Find where the given text appears and provide that cell's center as [X, Y] coordinate. 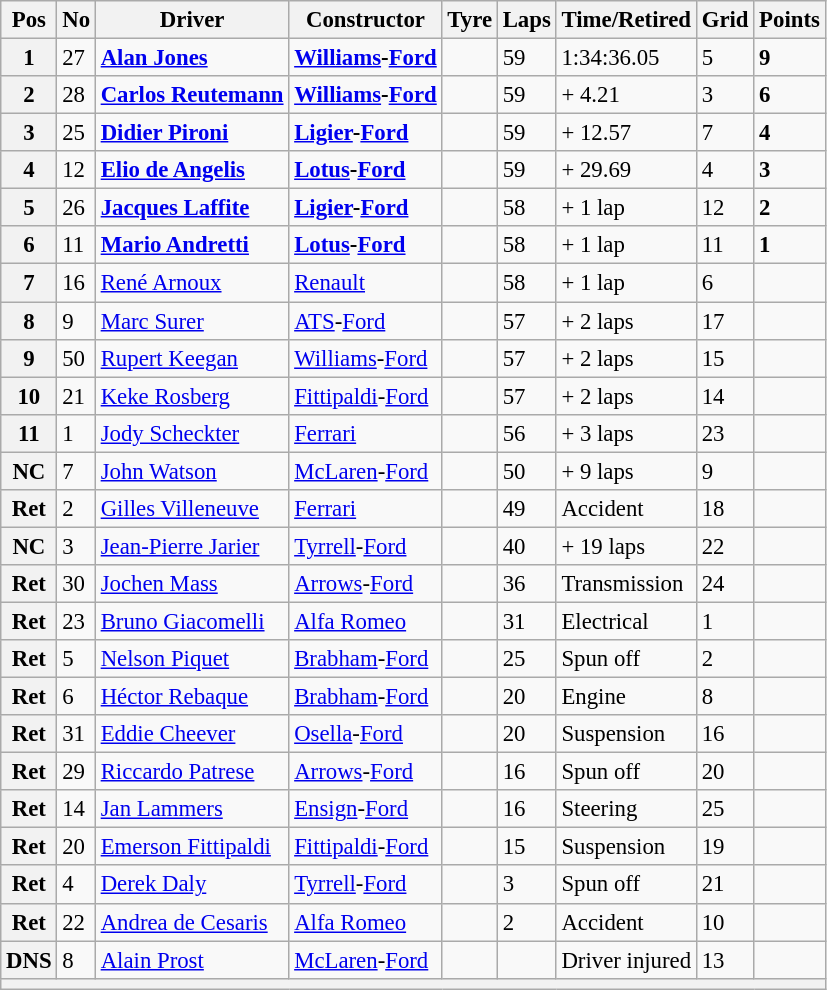
ATS-Ford [366, 321]
Jody Scheckter [192, 433]
Keke Rosberg [192, 396]
Bruno Giacomelli [192, 621]
+ 19 laps [626, 546]
Time/Retired [626, 20]
Nelson Piquet [192, 659]
Renault [366, 283]
DNS [29, 960]
Didier Pironi [192, 133]
19 [724, 847]
No [76, 20]
Derek Daly [192, 885]
29 [76, 772]
Rupert Keegan [192, 358]
Engine [626, 697]
Jacques Laffite [192, 208]
Mario Andretti [192, 245]
24 [724, 584]
John Watson [192, 471]
13 [724, 960]
Carlos Reutemann [192, 95]
+ 29.69 [626, 170]
Elio de Angelis [192, 170]
+ 9 laps [626, 471]
Ensign-Ford [366, 809]
Alan Jones [192, 58]
Alain Prost [192, 960]
Electrical [626, 621]
27 [76, 58]
36 [526, 584]
Pos [29, 20]
Steering [626, 809]
Points [790, 20]
40 [526, 546]
Laps [526, 20]
Héctor Rebaque [192, 697]
+ 12.57 [626, 133]
28 [76, 95]
49 [526, 509]
Jochen Mass [192, 584]
Andrea de Cesaris [192, 922]
56 [526, 433]
17 [724, 321]
18 [724, 509]
Grid [724, 20]
René Arnoux [192, 283]
+ 4.21 [626, 95]
Riccardo Patrese [192, 772]
Gilles Villeneuve [192, 509]
26 [76, 208]
Driver [192, 20]
+ 3 laps [626, 433]
Driver injured [626, 960]
Eddie Cheever [192, 734]
Jean-Pierre Jarier [192, 546]
Emerson Fittipaldi [192, 847]
Osella-Ford [366, 734]
1:34:36.05 [626, 58]
Transmission [626, 584]
Marc Surer [192, 321]
30 [76, 584]
Tyre [470, 20]
Constructor [366, 20]
Jan Lammers [192, 809]
